Extract the [X, Y] coordinate from the center of the cell holding the provided text.  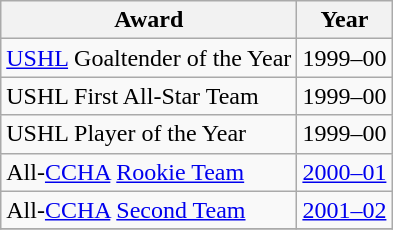
Year [344, 20]
USHL Goaltender of the Year [149, 58]
All-CCHA Second Team [149, 210]
USHL Player of the Year [149, 134]
2000–01 [344, 172]
All-CCHA Rookie Team [149, 172]
USHL First All-Star Team [149, 96]
2001–02 [344, 210]
Award [149, 20]
